Extract the (X, Y) coordinate from the center of the cell holding the provided text.  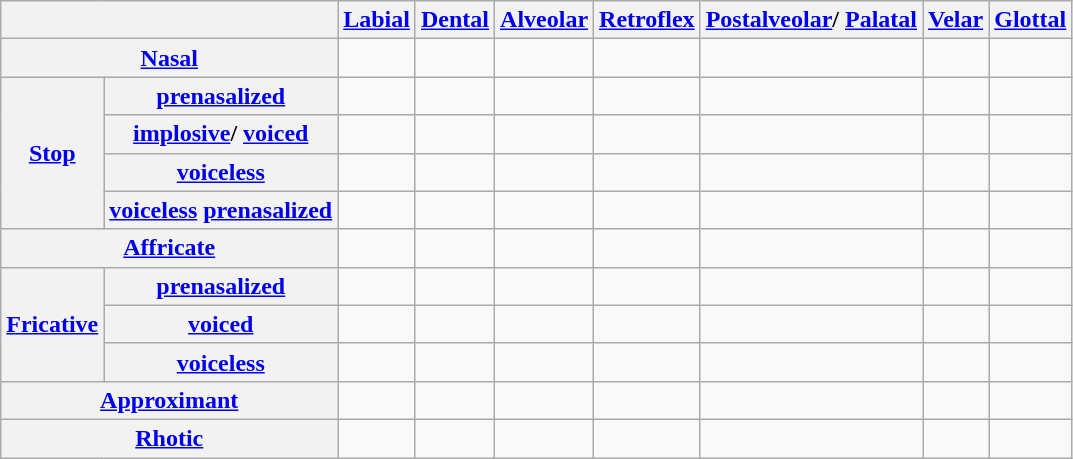
Dental (454, 20)
Glottal (1030, 20)
Approximant (170, 400)
Labial (377, 20)
Alveolar (544, 20)
Fricative (52, 324)
Nasal (170, 58)
Stop (52, 153)
Retroflex (648, 20)
implosive/ voiced (221, 134)
Postalveolar/ Palatal (811, 20)
Velar (956, 20)
voiced (221, 324)
Rhotic (170, 438)
voiceless prenasalized (221, 210)
Affricate (170, 248)
